For the text-containing cell, return its midpoint in (X, Y) coordinate format. 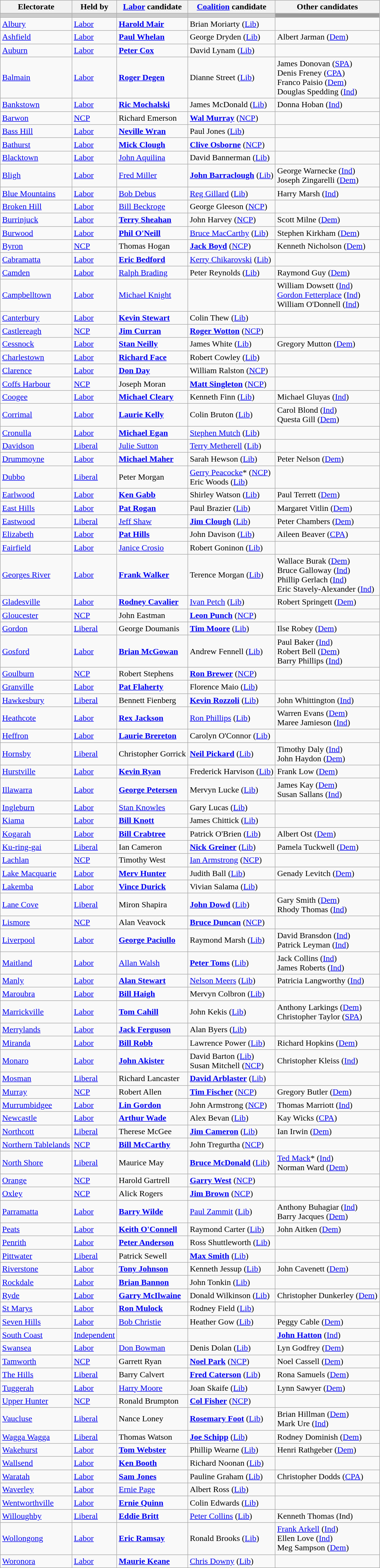
Henri Rathgeber (Dem) (327, 1450)
John Akister (152, 1061)
Fairfield (36, 548)
The Hills (36, 1374)
Matt Singleton (NCP) (231, 384)
Bennett Fienberg (152, 700)
Kevin Stewart (152, 318)
Gosford (36, 651)
Pat Rogan (152, 508)
Raymond Marsh (Lib) (231, 940)
Donald Wilkinson (Lib) (231, 1295)
Auburn (36, 50)
Tim Fischer (NCP) (231, 1092)
Pittwater (36, 1256)
Ralph Brading (152, 273)
Bill McCarthy (152, 1145)
Jim Brown (NCP) (231, 1193)
Harold Gartrell (152, 1180)
Barry Wilde (152, 1211)
Joseph Moran (152, 384)
Peats (36, 1229)
George Doumanis (152, 628)
Raymond Carter (Lib) (231, 1229)
Seven Hills (36, 1322)
Paul Terrett (Dem) (327, 495)
Ashfield (36, 37)
Blue Mountains (36, 193)
William Ralston (NCP) (231, 370)
James White (Lib) (231, 344)
Patrick Sewell (152, 1256)
Alan Stewart (152, 981)
Jim Cameron (Lib) (231, 1131)
Hawkesbury (36, 700)
Ron Brewer (NCP) (231, 674)
Maroubra (36, 994)
Elizabeth (36, 534)
Swansea (36, 1348)
John Kekis (Lib) (231, 1012)
Aileen Beaver (CPA) (327, 534)
Peter Chambers (Dem) (327, 521)
Bruce Duncan (NCP) (231, 922)
Rockdale (36, 1282)
Albury (36, 24)
Richard Noonan (Lib) (231, 1463)
Merv Hunter (152, 873)
Byron (36, 246)
Bob Debus (152, 193)
George Paciullo (152, 940)
Don Day (152, 370)
Miranda (36, 1043)
Bob Christie (152, 1322)
Michael Knight (152, 295)
Pat Flaherty (152, 687)
Pauline Graham (Lib) (231, 1476)
Jack Boyd (NCP) (231, 246)
James McDonald (Lib) (231, 105)
John Tonkin (Lib) (231, 1282)
Patrick O'Brien (Lib) (231, 834)
Stan Neilly (152, 344)
Nance Loney (152, 1419)
Willoughby (36, 1516)
Denis Dolan (Lib) (231, 1348)
Paul Jones (Lib) (231, 131)
Ted Mack* (Ind)Norman Ward (Dem) (327, 1163)
David Lynam (Lib) (231, 50)
Northern Tablelands (36, 1145)
Waverley (36, 1490)
Garry West (NCP) (231, 1180)
Maitland (36, 963)
Bill Crabtree (152, 834)
Coalition candidate (231, 7)
Max Smith (Lib) (231, 1256)
John Barraclough (Lib) (231, 175)
East Hills (36, 508)
Warren Evans (Dem)Maree Jamieson (Ind) (327, 718)
Brian Hillman (Dem)Mark Ure (Ind) (327, 1419)
Tom Cahill (152, 1012)
George Warnecke (Ind)Joseph Zingarelli (Dem) (327, 175)
Kogarah (36, 834)
Hurstville (36, 772)
David Barton (Lib)Susan Mitchell (NCP) (231, 1061)
Cessnock (36, 344)
Marrickville (36, 1012)
Bill Knott (152, 821)
Peggy Cable (Dem) (327, 1322)
Gordon (36, 628)
Florence Maio (Lib) (231, 687)
Kevin Ryan (152, 772)
Patricia Langworthy (Ind) (327, 981)
Jeff Shaw (152, 521)
Alick Rogers (152, 1193)
Bankstown (36, 105)
Stephen Kirkham (Dem) (327, 233)
Lake Macquarie (36, 873)
Camden (36, 273)
John Davison (Lib) (231, 534)
Kenneth Jessup (Lib) (231, 1269)
John Harvey (NCP) (231, 220)
Christopher Kleiss (Ind) (327, 1061)
Wentworthville (36, 1503)
Eric Bedford (152, 259)
Barwon (36, 118)
Ross Shuttleworth (Lib) (231, 1243)
Broken Hill (36, 207)
Earlwood (36, 495)
Maurice May (152, 1163)
Nick Greiner (Lib) (231, 847)
Labor candidate (152, 7)
Burwood (36, 233)
Heather Gow (Lib) (231, 1322)
Gladesville (36, 602)
Coffs Harbour (36, 384)
John Whittington (Ind) (327, 700)
Lynn Sawyer (Dem) (327, 1388)
Lyn Godfrey (Dem) (327, 1348)
Cabramatta (36, 259)
Col Fisher (NCP) (231, 1401)
Ku-ring-gai (36, 847)
William Dowsett (Ind)Gordon Fetterplace (Ind)William O'Donnell (Ind) (327, 295)
Julie Sutton (152, 446)
John Tregurtha (NCP) (231, 1145)
John Armstrong (NCP) (231, 1105)
Vivian Salama (Lib) (231, 886)
Wollongong (36, 1539)
Drummoyne (36, 459)
Timothy West (152, 860)
Murray (36, 1092)
Charlestown (36, 357)
Joan Skaife (Lib) (231, 1388)
David Bannerman (Lib) (231, 157)
Joe Schipp (Lib) (231, 1437)
Laurie Brereton (152, 736)
Peter Toms (Lib) (231, 963)
Tony Johnson (152, 1269)
Bill Haigh (152, 994)
Kenneth Thomas (Ind) (327, 1516)
Murrumbidgee (36, 1105)
Garry McIlwaine (152, 1295)
Michael Gluyas (Ind) (327, 397)
Vaucluse (36, 1419)
Colin Bruton (Lib) (231, 415)
Ryde (36, 1295)
Oxley (36, 1193)
Kay Wicks (CPA) (327, 1118)
Paul Whelan (152, 37)
Reg Gillard (Lib) (231, 193)
George Petersen (152, 789)
Terence Morgan (Lib) (231, 575)
Garrett Ryan (152, 1361)
Stan Knowles (152, 807)
Held by (95, 7)
Dianne Street (Lib) (231, 78)
Alex Bevan (Lib) (231, 1118)
Mick Clough (152, 144)
Wallsend (36, 1463)
Monaro (36, 1061)
John Hatton (Ind) (327, 1335)
Allan Walsh (152, 963)
Mervyn Colbron (Lib) (231, 994)
Gary Smith (Dem)Rhody Thomas (Ind) (327, 905)
Liverpool (36, 940)
Kenneth Nicholson (Dem) (327, 246)
George Gleeson (NCP) (231, 207)
Thomas Marriott (Ind) (327, 1105)
Albert Jarman (Dem) (327, 37)
Ivan Petch (Lib) (231, 602)
Wal Murray (NCP) (231, 118)
Margaret Vitlin (Dem) (327, 508)
Granville (36, 687)
Shirley Watson (Lib) (231, 495)
Tom Webster (152, 1450)
Barry Calvert (152, 1374)
Lane Cove (36, 905)
St Marys (36, 1309)
Tuggerah (36, 1388)
Paul Baker (Ind)Robert Bell (Dem)Barry Phillips (Ind) (327, 651)
Michael Cleary (152, 397)
Peter Nelson (Dem) (327, 459)
Robert Cowley (Lib) (231, 357)
David Bransdon (Ind)Patrick Leyman (Ind) (327, 940)
Ken Gabb (152, 495)
Brian Bannon (152, 1282)
Paul Brazier (Lib) (231, 508)
Donna Hoban (Ind) (327, 105)
Vince Durick (152, 886)
Corrimal (36, 415)
Fred Caterson (Lib) (231, 1374)
Kevin Rozzoli (Lib) (231, 700)
Neville Wran (152, 131)
John Dowd (Lib) (231, 905)
Maurie Keane (152, 1561)
Ernie Quinn (152, 1503)
Ron Phillips (Lib) (231, 718)
Brian McGowan (152, 651)
Bruce McDonald (Lib) (231, 1163)
Noel Park (NCP) (231, 1361)
Bill Beckroge (152, 207)
James Donovan (SPA)Denis Freney (CPA)Franco Paisio (Dem)Douglas Spedding (Ind) (327, 78)
Woronora (36, 1561)
Clarence (36, 370)
Christopher Dunkerley (Dem) (327, 1295)
Anthony Larkings (Dem)Christopher Taylor (SPA) (327, 1012)
Fred Miller (152, 175)
Heathcote (36, 718)
Rosemary Foot (Lib) (231, 1419)
North Shore (36, 1163)
Cronulla (36, 432)
Ronald Brumpton (152, 1401)
Peter Reynolds (Lib) (231, 273)
Christopher Gorrick (152, 754)
Eastwood (36, 521)
Riverstone (36, 1269)
Lismore (36, 922)
Phil O'Neill (152, 233)
Roger Wotton (NCP) (231, 331)
James Chittick (Lib) (231, 821)
Michael Egan (152, 432)
Ken Booth (152, 1463)
Robert Springett (Dem) (327, 602)
Chris Downy (Lib) (231, 1561)
Penrith (36, 1243)
Harold Mair (152, 24)
Rodney Cavalier (152, 602)
Timothy Daly (Ind)John Haydon (Dem) (327, 754)
Neil Pickard (Lib) (231, 754)
Dubbo (36, 477)
George Dryden (Lib) (231, 37)
Richard Face (152, 357)
John Aitken (Dem) (327, 1229)
Manly (36, 981)
Campbelltown (36, 295)
Rodney Dominish (Dem) (327, 1437)
Carolyn O'Connor (Lib) (231, 736)
Lachlan (36, 860)
John Eastman (152, 615)
Northcott (36, 1131)
Burrinjuck (36, 220)
Lawrence Power (Lib) (231, 1043)
Andrew Fennell (Lib) (231, 651)
Alan Veavock (152, 922)
Kenneth Finn (Lib) (231, 397)
Laurie Kelly (152, 415)
Phillip Wearne (Lib) (231, 1450)
Harry Moore (152, 1388)
Illawarra (36, 789)
Coogee (36, 397)
Frank Arkell (Ind)Ellen Love (Ind)Meg Sampson (Dem) (327, 1539)
Gregory Mutton (Dem) (327, 344)
Robert Goninon (Lib) (231, 548)
Michael Maher (152, 459)
Roger Degen (152, 78)
Terry Metherell (Lib) (231, 446)
Raymond Guy (Dem) (327, 273)
Frederick Harvison (Lib) (231, 772)
Mosman (36, 1079)
Colin Edwards (Lib) (231, 1503)
Lin Gordon (152, 1105)
Robert Allen (152, 1092)
Mervyn Lucke (Lib) (231, 789)
Gary Lucas (Lib) (231, 807)
Jack Ferguson (152, 1030)
Jim Curran (152, 331)
Wallace Burak (Dem)Bruce Galloway (Ind)Phillip Gerlach (Ind)Eric Stavely-Alexander (Ind) (327, 575)
Goulburn (36, 674)
Ernie Page (152, 1490)
Albert Ross (Lib) (231, 1490)
Balmain (36, 78)
Harry Marsh (Ind) (327, 193)
Ronald Brooks (Lib) (231, 1539)
Sam Jones (152, 1476)
Parramatta (36, 1211)
Kiama (36, 821)
James Kay (Dem)Susan Sallans (Ind) (327, 789)
Ron Mulock (152, 1309)
Thomas Watson (152, 1437)
Colin Thew (Lib) (231, 318)
Sarah Hewson (Lib) (231, 459)
Scott Milne (Dem) (327, 220)
Other candidates (327, 7)
Bruce MacCarthy (Lib) (231, 233)
Electorate (36, 7)
Thomas Hogan (152, 246)
Richard Hopkins (Dem) (327, 1043)
Lakemba (36, 886)
Kerry Chikarovski (Lib) (231, 259)
Noel Cassell (Dem) (327, 1361)
Independent (95, 1335)
Peter Anderson (152, 1243)
Christopher Dodds (CPA) (327, 1476)
Nelson Meers (Lib) (231, 981)
Leon Punch (NCP) (231, 615)
Rodney Field (Lib) (231, 1309)
Eric Ramsay (152, 1539)
Frank Walker (152, 575)
Richard Lancaster (152, 1079)
Stephen Mutch (Lib) (231, 432)
Canterbury (36, 318)
Bill Robb (152, 1043)
Robert Stephens (152, 674)
Davidson (36, 446)
Waratah (36, 1476)
Upper Hunter (36, 1401)
Gerry Peacocke* (NCP)Eric Woods (Lib) (231, 477)
Bathurst (36, 144)
Bligh (36, 175)
Castlereagh (36, 331)
Don Bowman (152, 1348)
Orange (36, 1180)
Ilse Robey (Dem) (327, 628)
Janice Crosio (152, 548)
Frank Low (Dem) (327, 772)
Tamworth (36, 1361)
Clive Osborne (NCP) (231, 144)
Ian Cameron (152, 847)
Judith Ball (Lib) (231, 873)
Wakehurst (36, 1450)
Bass Hill (36, 131)
Blacktown (36, 157)
Alan Byers (Lib) (231, 1030)
Genady Levitch (Dem) (327, 873)
Peter Morgan (152, 477)
Terry Sheahan (152, 220)
David Arblaster (Lib) (231, 1079)
Ric Mochalski (152, 105)
Ingleburn (36, 807)
Hornsby (36, 754)
Brian Moriarty (Lib) (231, 24)
Gloucester (36, 615)
Keith O'Connell (152, 1229)
Heffron (36, 736)
Tim Moore (Lib) (231, 628)
Newcastle (36, 1118)
Anthony Buhagiar (Ind)Barry Jacques (Dem) (327, 1211)
Peter Cox (152, 50)
Eddie Britt (152, 1516)
Gregory Butler (Dem) (327, 1092)
Rona Samuels (Dem) (327, 1374)
Therese McGee (152, 1131)
Rex Jackson (152, 718)
Merrylands (36, 1030)
Arthur Wade (152, 1118)
Pamela Tuckwell (Dem) (327, 847)
Ian Irwin (Dem) (327, 1131)
John Aquilina (152, 157)
Jack Collins (Ind)James Roberts (Ind) (327, 963)
Ian Armstrong (NCP) (231, 860)
Jim Clough (Lib) (231, 521)
Wagga Wagga (36, 1437)
Paul Zammit (Lib) (231, 1211)
Carol Blond (Ind)Questa Gill (Dem) (327, 415)
Peter Collins (Lib) (231, 1516)
Albert Ost (Dem) (327, 834)
Miron Shapira (152, 905)
South Coast (36, 1335)
John Cavenett (Dem) (327, 1269)
Pat Hills (152, 534)
Richard Emerson (152, 118)
Georges River (36, 575)
